Find where the given text appears and provide that cell's center as [X, Y] coordinate. 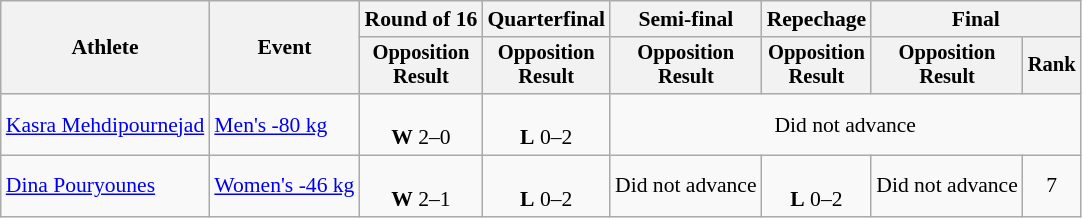
Men's -80 kg [284, 124]
Final [976, 19]
Quarterfinal [546, 19]
W 2–0 [420, 124]
Repechage [817, 19]
Round of 16 [420, 19]
Rank [1052, 66]
Kasra Mehdipournejad [106, 124]
7 [1052, 186]
Semi-final [686, 19]
Dina Pouryounes [106, 186]
Women's -46 kg [284, 186]
Event [284, 48]
W 2–1 [420, 186]
Athlete [106, 48]
